Capture the cell that displays the provided text and extract its (x, y) central coordinate. 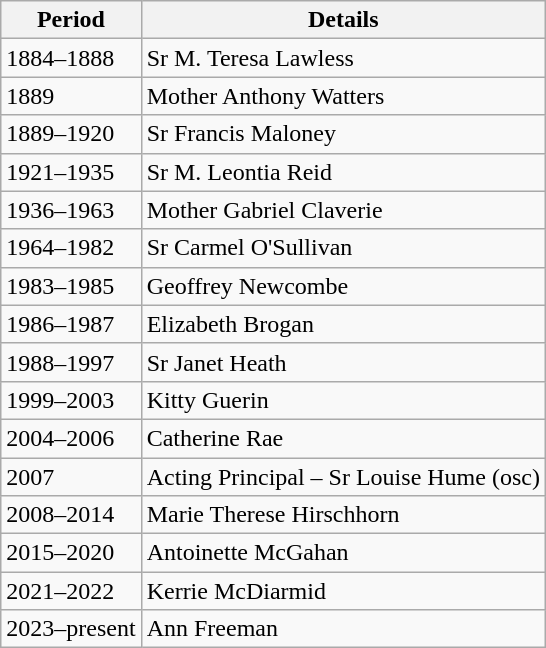
Details (343, 20)
2023–present (71, 629)
1986–1987 (71, 324)
Marie Therese Hirschhorn (343, 515)
Sr Carmel O'Sullivan (343, 248)
1889–1920 (71, 134)
Ann Freeman (343, 629)
Antoinette McGahan (343, 553)
Mother Gabriel Claverie (343, 210)
2007 (71, 477)
2004–2006 (71, 438)
2008–2014 (71, 515)
Mother Anthony Watters (343, 96)
Acting Principal – Sr Louise Hume (osc) (343, 477)
1889 (71, 96)
1983–1985 (71, 286)
1999–2003 (71, 400)
1988–1997 (71, 362)
Kerrie McDiarmid (343, 591)
Sr Francis Maloney (343, 134)
Sr Janet Heath (343, 362)
1884–1888 (71, 58)
1921–1935 (71, 172)
Geoffrey Newcombe (343, 286)
1936–1963 (71, 210)
Kitty Guerin (343, 400)
1964–1982 (71, 248)
Sr M. Leontia Reid (343, 172)
2015–2020 (71, 553)
Catherine Rae (343, 438)
Sr M. Teresa Lawless (343, 58)
2021–2022 (71, 591)
Elizabeth Brogan (343, 324)
Period (71, 20)
